From the cell containing the given text, extract its center point as [x, y] coordinate. 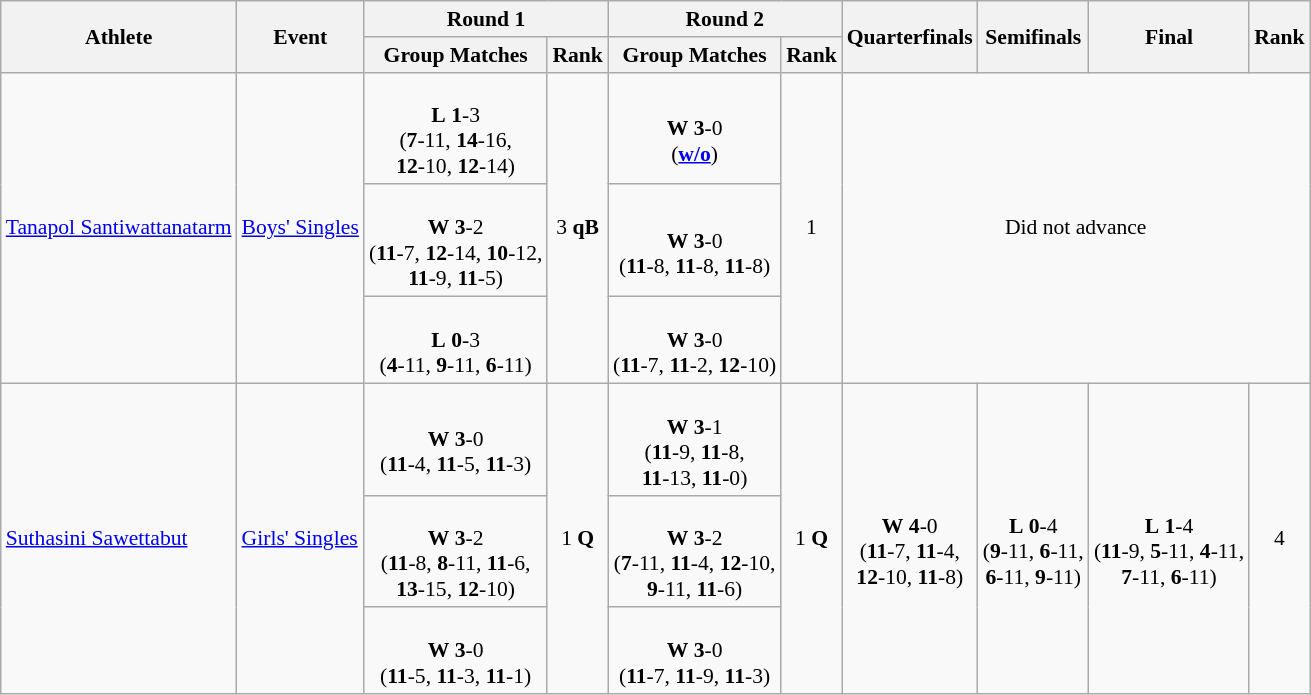
W 3-0 (11-7, 11-2, 12-10) [694, 340]
Semifinals [1034, 36]
W 3-0 (11-4, 11-5, 11-3) [456, 439]
Tanapol Santiwattanatarm [119, 228]
Athlete [119, 36]
W 3-0 (w/o) [694, 128]
W 3-0 (11-7, 11-9, 11-3) [694, 652]
L 1-4 (11-9, 5-11, 4-11, 7-11, 6-11) [1169, 538]
Event [300, 36]
3 qB [578, 228]
Round 2 [725, 19]
W 3-2 (11-8, 8-11, 11-6, 13-15, 12-10) [456, 551]
L 0-4 (9-11, 6-11, 6-11, 9-11) [1034, 538]
1 [812, 228]
Suthasini Sawettabut [119, 538]
W 3-2 (11-7, 12-14, 10-12, 11-9, 11-5) [456, 241]
Girls' Singles [300, 538]
Final [1169, 36]
W 3-1 (11-9, 11-8, 11-13, 11-0) [694, 439]
L 1-3 (7-11, 14-16, 12-10, 12-14) [456, 128]
W 4-0 (11-7, 11-4, 12-10, 11-8) [910, 538]
Did not advance [1076, 228]
Round 1 [486, 19]
Quarterfinals [910, 36]
L 0-3 (4-11, 9-11, 6-11) [456, 340]
W 3-0 (11-5, 11-3, 11-1) [456, 652]
W 3-2 (7-11, 11-4, 12-10, 9-11, 11-6) [694, 551]
4 [1280, 538]
Boys' Singles [300, 228]
W 3-0 (11-8, 11-8, 11-8) [694, 241]
